Capture the cell that displays the provided text and extract its (X, Y) central coordinate. 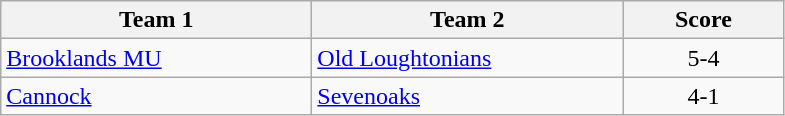
Team 1 (156, 20)
5-4 (704, 58)
Brooklands MU (156, 58)
4-1 (704, 96)
Sevenoaks (468, 96)
Old Loughtonians (468, 58)
Team 2 (468, 20)
Cannock (156, 96)
Score (704, 20)
